Search for the cell housing the specified text and yield its [X, Y] center coordinate. 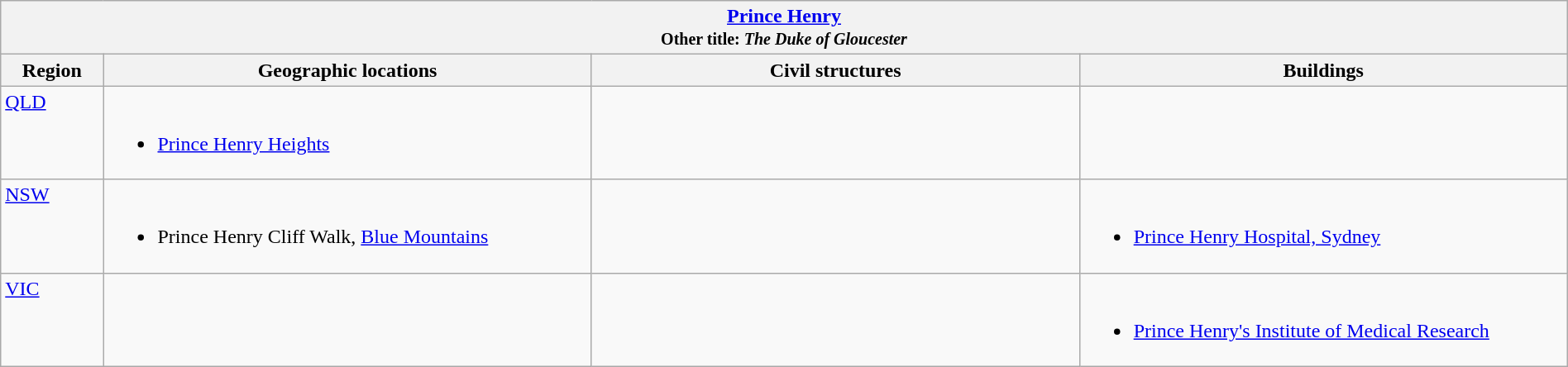
Buildings [1323, 70]
Civil structures [835, 70]
Region [52, 70]
NSW [52, 226]
Prince HenryOther title: The Duke of Gloucester [784, 28]
Prince Henry Heights [347, 132]
Prince Henry's Institute of Medical Research [1323, 319]
Prince Henry Hospital, Sydney [1323, 226]
Prince Henry Cliff Walk, Blue Mountains [347, 226]
QLD [52, 132]
Geographic locations [347, 70]
VIC [52, 319]
